Return (X, Y) of the center of cell containing provided text 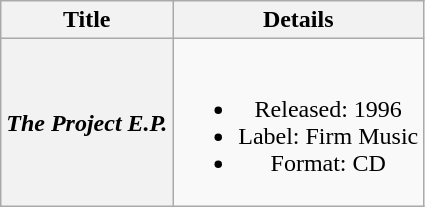
Title (87, 20)
Released: 1996Label: Firm MusicFormat: CD (298, 122)
The Project E.P. (87, 122)
Details (298, 20)
